From the cell containing the given text, extract its center point as (x, y) coordinate. 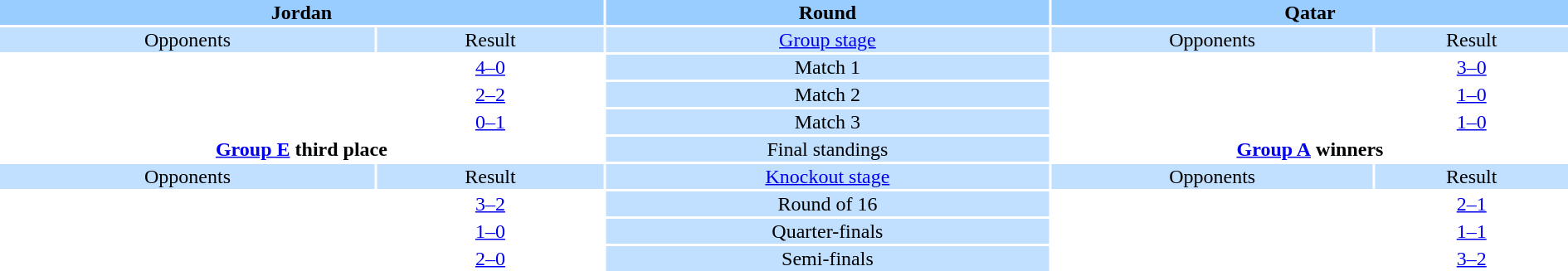
Group A winners (1310, 149)
Match 3 (828, 122)
Jordan (302, 12)
3–0 (1472, 67)
Match 2 (828, 94)
Quarter-finals (828, 231)
Semi-finals (828, 259)
Final standings (828, 149)
Group stage (828, 40)
Knockout stage (828, 177)
Match 1 (828, 67)
Qatar (1310, 12)
2–1 (1472, 204)
0–1 (490, 122)
Group E third place (302, 149)
2–2 (490, 94)
2–0 (490, 259)
Round (828, 12)
4–0 (490, 67)
Round of 16 (828, 204)
1–1 (1472, 231)
